Output the [x, y] coordinate of the center of the cell containing the given text.  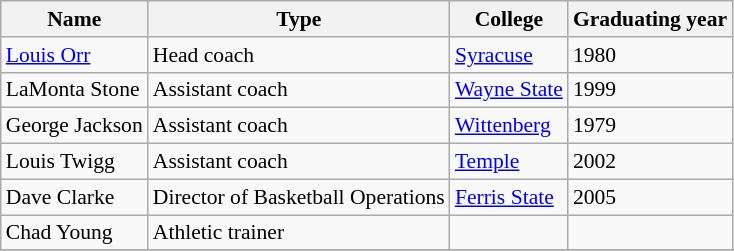
Wayne State [509, 90]
Louis Twigg [74, 162]
Chad Young [74, 233]
Athletic trainer [299, 233]
Ferris State [509, 197]
Louis Orr [74, 55]
George Jackson [74, 126]
Type [299, 19]
Syracuse [509, 55]
Name [74, 19]
2005 [650, 197]
Director of Basketball Operations [299, 197]
Wittenberg [509, 126]
1999 [650, 90]
1979 [650, 126]
College [509, 19]
Dave Clarke [74, 197]
LaMonta Stone [74, 90]
Temple [509, 162]
Head coach [299, 55]
2002 [650, 162]
Graduating year [650, 19]
1980 [650, 55]
